Capture the cell that displays the provided text and extract its (X, Y) central coordinate. 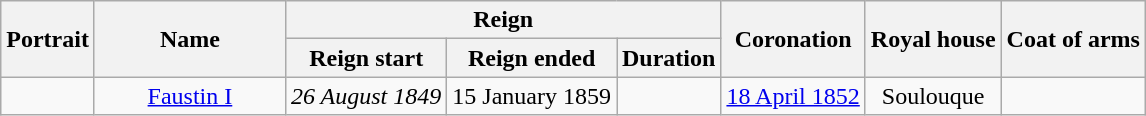
Coat of arms (1073, 39)
Portrait (48, 39)
Faustin I (190, 96)
Reign ended (532, 58)
18 April 1852 (793, 96)
26 August 1849 (366, 96)
Soulouque (933, 96)
Reign start (366, 58)
Royal house (933, 39)
Coronation (793, 39)
Duration (668, 58)
15 January 1859 (532, 96)
Name (190, 39)
Reign (502, 20)
